Scan for the cell matching the given text and deliver its (X, Y) coordinate at center. 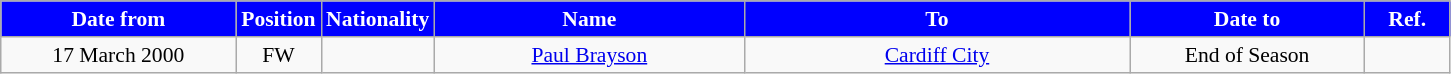
Date from (118, 19)
Name (589, 19)
Ref. (1408, 19)
To (936, 19)
End of Season (1248, 55)
Position (278, 19)
Nationality (378, 19)
17 March 2000 (118, 55)
Cardiff City (936, 55)
Paul Brayson (589, 55)
FW (278, 55)
Date to (1248, 19)
